Find where the given text appears and provide that cell's center as [X, Y] coordinate. 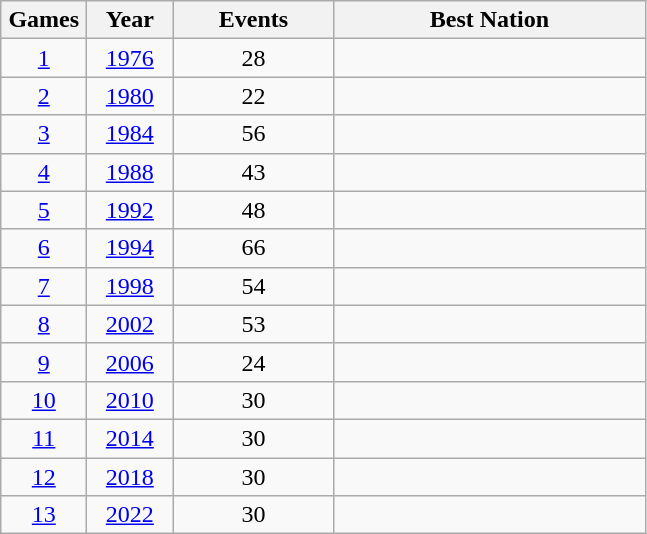
13 [44, 515]
2006 [130, 362]
Games [44, 20]
56 [254, 134]
2010 [130, 400]
3 [44, 134]
2014 [130, 438]
1976 [130, 58]
Best Nation [490, 20]
1994 [130, 248]
1984 [130, 134]
54 [254, 286]
24 [254, 362]
10 [44, 400]
1992 [130, 210]
5 [44, 210]
66 [254, 248]
28 [254, 58]
43 [254, 172]
1998 [130, 286]
2 [44, 96]
48 [254, 210]
7 [44, 286]
9 [44, 362]
8 [44, 324]
1 [44, 58]
4 [44, 172]
2018 [130, 477]
53 [254, 324]
11 [44, 438]
6 [44, 248]
22 [254, 96]
2002 [130, 324]
1988 [130, 172]
1980 [130, 96]
Year [130, 20]
2022 [130, 515]
Events [254, 20]
12 [44, 477]
